Determine the [X, Y] coordinate at the center of the cell enclosing the given text.  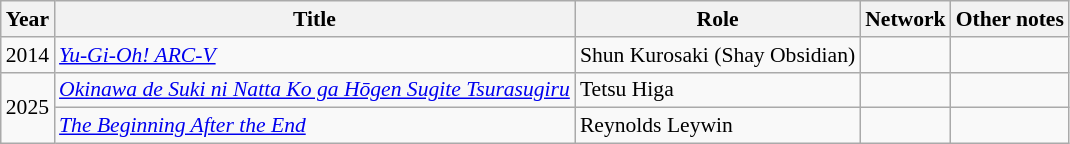
Year [28, 19]
2025 [28, 108]
Other notes [1010, 19]
Tetsu Higa [718, 90]
Title [314, 19]
Role [718, 19]
Okinawa de Suki ni Natta Ko ga Hōgen Sugite Tsurasugiru [314, 90]
The Beginning After the End [314, 126]
2014 [28, 55]
Reynolds Leywin [718, 126]
Yu-Gi-Oh! ARC-V [314, 55]
Shun Kurosaki (Shay Obsidian) [718, 55]
Network [905, 19]
